Detect which cell encompasses the target text, then output its (x, y) center coordinate. 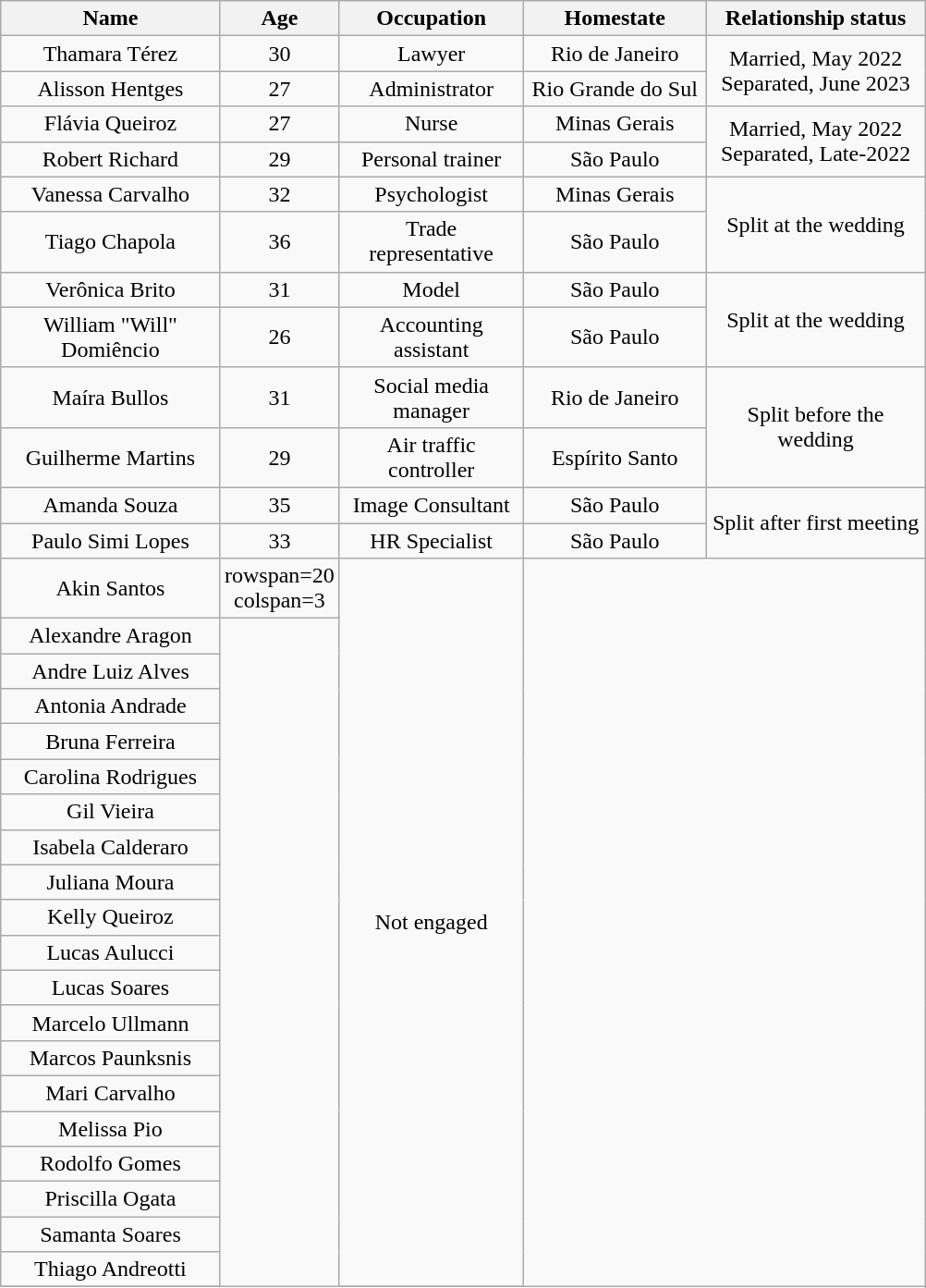
33 (279, 541)
Espírito Santo (615, 457)
Marcos Paunksnis (110, 1058)
Rio Grande do Sul (615, 89)
Samanta Soares (110, 1234)
Isabela Calderaro (110, 847)
Homestate (615, 18)
HR Specialist (431, 541)
Rodolfo Gomes (110, 1164)
Thiago Andreotti (110, 1270)
Trade representative (431, 242)
Marcelo Ullmann (110, 1023)
Alisson Hentges (110, 89)
26 (279, 337)
Guilherme Martins (110, 457)
Model (431, 289)
Andre Luiz Alves (110, 671)
Alexandre Aragon (110, 636)
Juliana Moura (110, 882)
Kelly Queiroz (110, 917)
Robert Richard (110, 159)
Lucas Aulucci (110, 952)
Image Consultant (431, 505)
Social media manager (431, 398)
32 (279, 194)
Personal trainer (431, 159)
Vanessa Carvalho (110, 194)
Split before the wedding (816, 427)
Nurse (431, 124)
William "Will" Domiêncio (110, 337)
Akin Santos (110, 588)
Name (110, 18)
Mari Carvalho (110, 1093)
Not engaged (431, 923)
Relationship status (816, 18)
Melissa Pio (110, 1129)
Paulo Simi Lopes (110, 541)
Lawyer (431, 54)
Maíra Bullos (110, 398)
Bruna Ferreira (110, 742)
Accounting assistant (431, 337)
rowspan=20 colspan=3 (279, 588)
Split after first meeting (816, 522)
Amanda Souza (110, 505)
Administrator (431, 89)
Occupation (431, 18)
30 (279, 54)
36 (279, 242)
Thamara Térez (110, 54)
Married, May 2022Separated, June 2023 (816, 71)
Age (279, 18)
Flávia Queiroz (110, 124)
Air traffic controller (431, 457)
Tiago Chapola (110, 242)
Gil Vieira (110, 812)
Antonia Andrade (110, 706)
35 (279, 505)
Psychologist (431, 194)
Priscilla Ogata (110, 1199)
Lucas Soares (110, 987)
Verônica Brito (110, 289)
Married, May 2022Separated, Late-2022 (816, 141)
Carolina Rodrigues (110, 777)
